Return (x, y) of the center of cell containing provided text 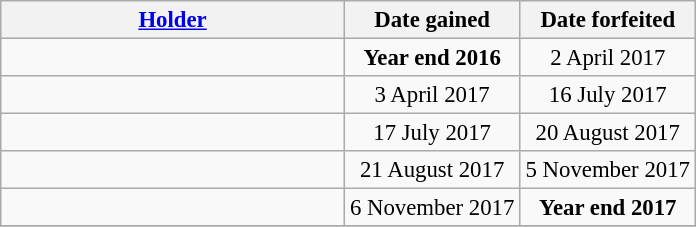
20 August 2017 (608, 133)
21 August 2017 (432, 170)
Year end 2017 (608, 208)
6 November 2017 (432, 208)
2 April 2017 (608, 58)
5 November 2017 (608, 170)
3 April 2017 (432, 95)
Year end 2016 (432, 58)
Date forfeited (608, 20)
Holder (173, 20)
Date gained (432, 20)
17 July 2017 (432, 133)
16 July 2017 (608, 95)
